Pinpoint the cell where the given text exists, returning its [x, y] midpoint coordinate. 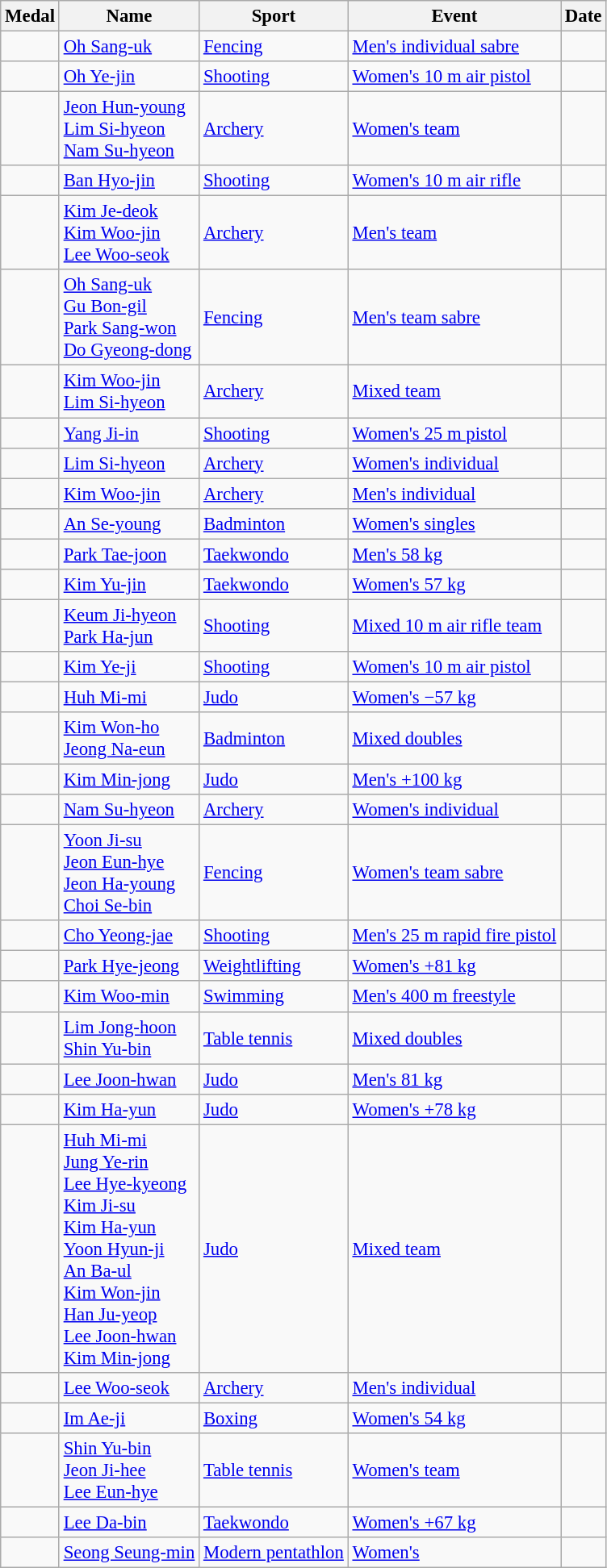
Men's +100 kg [454, 780]
Kim Woo-jin [129, 494]
Shin Yu-binJeon Ji-heeLee Eun-hye [129, 1470]
Women's 25 m pistol [454, 433]
Oh Sang-uk [129, 47]
An Se-young [129, 523]
Seong Seung-min [129, 1553]
Men's 81 kg [454, 1079]
Event [454, 16]
Modern pentathlon [274, 1553]
Oh Ye-jin [129, 77]
Women's [454, 1553]
Women's singles [454, 523]
Men's 400 m freestyle [454, 997]
Women's +81 kg [454, 966]
Lee Joon-hwan [129, 1079]
Date [584, 16]
Kim Je-deokKim Woo-jinLee Woo-seok [129, 233]
Lim Jong-hoonShin Yu-bin [129, 1037]
Park Hye-jeong [129, 966]
Kim Ye-ji [129, 667]
Kim Woo-jinLim Si-hyeon [129, 392]
Swimming [274, 997]
Sport [274, 16]
Kim Min-jong [129, 780]
Im Ae-ji [129, 1418]
Women's +78 kg [454, 1109]
Boxing [274, 1418]
Women's +67 kg [454, 1522]
Ban Hyo-jin [129, 181]
Yoon Ji-suJeon Eun-hyeJeon Ha-youngChoi Se-bin [129, 873]
Cho Yeong-jae [129, 936]
Kim Woo-min [129, 997]
Lee Woo-seok [129, 1388]
Jeon Hun-youngLim Si-hyeonNam Su-hyeon [129, 129]
Huh Mi-miJung Ye-rinLee Hye-kyeongKim Ji-suKim Ha-yunYoon Hyun-jiAn Ba-ulKim Won-jinHan Ju-yeopLee Joon-hwanKim Min-jong [129, 1249]
Women's 57 kg [454, 585]
Men's 25 m rapid fire pistol [454, 936]
Park Tae-joon [129, 554]
Weightlifting [274, 966]
Lim Si-hyeon [129, 463]
Men's 58 kg [454, 554]
Mixed 10 m air rifle team [454, 626]
Men's team sabre [454, 318]
Nam Su-hyeon [129, 810]
Medal [31, 16]
Women's 54 kg [454, 1418]
Women's −57 kg [454, 697]
Women's team sabre [454, 873]
Oh Sang-ukGu Bon-gilPark Sang-wonDo Gyeong-dong [129, 318]
Kim Won-hoJeong Na-eun [129, 739]
Huh Mi-mi [129, 697]
Men's team [454, 233]
Kim Yu-jin [129, 585]
Women's 10 m air rifle [454, 181]
Name [129, 16]
Kim Ha-yun [129, 1109]
Keum Ji-hyeonPark Ha-jun [129, 626]
Men's individual sabre [454, 47]
Yang Ji-in [129, 433]
Lee Da-bin [129, 1522]
